Output the [X, Y] coordinate of the center of the cell containing the given text.  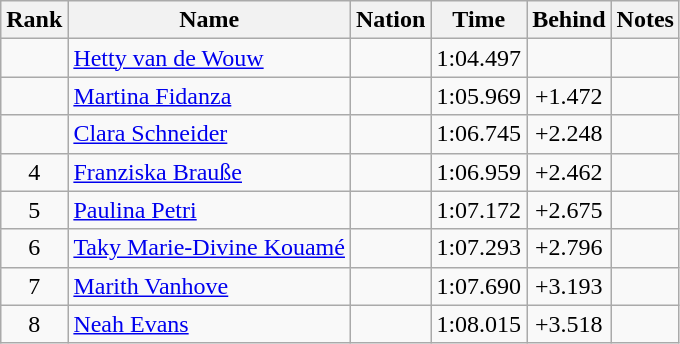
4 [34, 172]
+3.193 [569, 286]
1:06.959 [479, 172]
Taky Marie-Divine Kouamé [210, 248]
Name [210, 20]
Rank [34, 20]
6 [34, 248]
Marith Vanhove [210, 286]
5 [34, 210]
1:07.172 [479, 210]
Hetty van de Wouw [210, 58]
Nation [390, 20]
Franziska Brauße [210, 172]
+2.796 [569, 248]
Martina Fidanza [210, 96]
1:05.969 [479, 96]
+2.675 [569, 210]
1:06.745 [479, 134]
Paulina Petri [210, 210]
7 [34, 286]
+3.518 [569, 324]
8 [34, 324]
1:04.497 [479, 58]
1:07.690 [479, 286]
Behind [569, 20]
1:08.015 [479, 324]
Neah Evans [210, 324]
+1.472 [569, 96]
+2.248 [569, 134]
Notes [645, 20]
Time [479, 20]
+2.462 [569, 172]
Clara Schneider [210, 134]
1:07.293 [479, 248]
